Capture the cell that displays the provided text and extract its (X, Y) central coordinate. 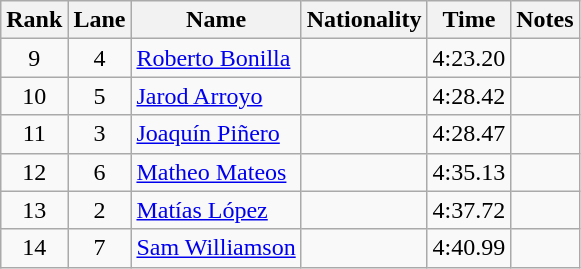
4:37.72 (469, 210)
13 (34, 210)
9 (34, 58)
Lane (100, 20)
Roberto Bonilla (216, 58)
14 (34, 248)
7 (100, 248)
Joaquín Piñero (216, 134)
4:40.99 (469, 248)
4:35.13 (469, 172)
Nationality (364, 20)
4 (100, 58)
4:28.42 (469, 96)
6 (100, 172)
2 (100, 210)
Matías López (216, 210)
Jarod Arroyo (216, 96)
Name (216, 20)
3 (100, 134)
Sam Williamson (216, 248)
4:28.47 (469, 134)
Rank (34, 20)
11 (34, 134)
5 (100, 96)
Matheo Mateos (216, 172)
12 (34, 172)
Notes (545, 20)
4:23.20 (469, 58)
10 (34, 96)
Time (469, 20)
